Output the (X, Y) coordinate of the center of the cell containing the given text.  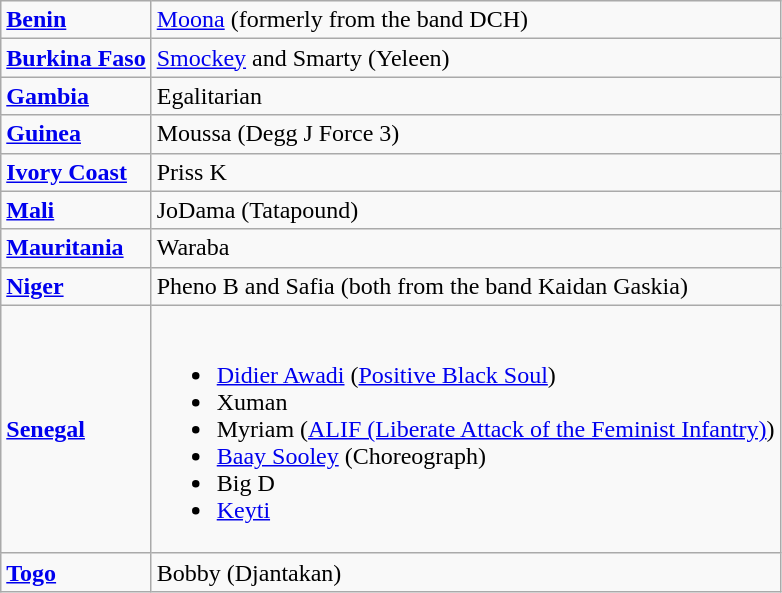
Mauritania (76, 248)
Smockey and Smarty (Yeleen) (466, 58)
Gambia (76, 96)
Moona (formerly from the band DCH) (466, 20)
Priss K (466, 172)
Didier Awadi (Positive Black Soul)XumanMyriam (ALIF (Liberate Attack of the Feminist Infantry))Baay Sooley (Choreograph)Big DKeyti (466, 429)
Moussa (Degg J Force 3) (466, 134)
Bobby (Djantakan) (466, 572)
Waraba (466, 248)
Niger (76, 286)
Mali (76, 210)
JoDama (Tatapound) (466, 210)
Ivory Coast (76, 172)
Egalitarian (466, 96)
Guinea (76, 134)
Pheno B and Safia (both from the band Kaidan Gaskia) (466, 286)
Togo (76, 572)
Benin (76, 20)
Burkina Faso (76, 58)
Senegal (76, 429)
